Return [X, Y] of the center of cell containing provided text 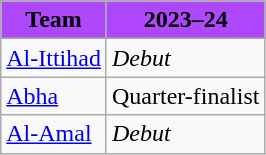
Abha [54, 96]
Team [54, 20]
Al-Amal [54, 134]
Al-Ittihad [54, 58]
Quarter-finalist [186, 96]
2023–24 [186, 20]
